Provide the [x, y] coordinate of the cell's center where the given text is located.  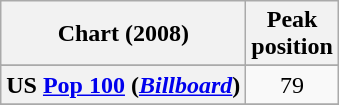
Peakposition [292, 34]
Chart (2008) [124, 34]
US Pop 100 (Billboard) [124, 85]
79 [292, 85]
